Capture the cell that displays the provided text and extract its (x, y) central coordinate. 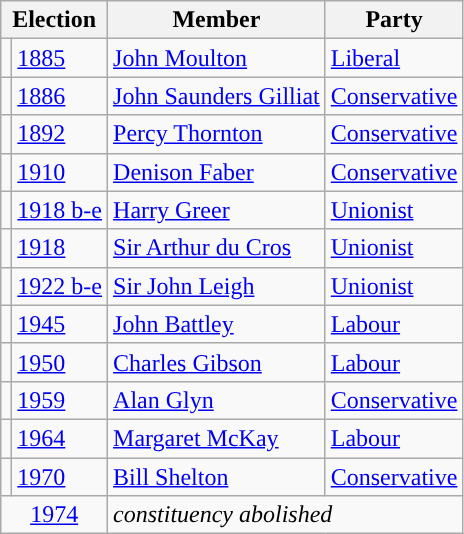
1892 (60, 134)
Sir John Leigh (217, 286)
1959 (60, 400)
constituency abolished (286, 515)
Member (217, 20)
Denison Faber (217, 172)
Percy Thornton (217, 134)
Election (54, 20)
Charles Gibson (217, 362)
Harry Greer (217, 210)
1964 (60, 438)
John Saunders Gilliat (217, 96)
1885 (60, 58)
Bill Shelton (217, 477)
1974 (54, 515)
John Moulton (217, 58)
1886 (60, 96)
1945 (60, 324)
1950 (60, 362)
John Battley (217, 324)
1918 (60, 248)
Margaret McKay (217, 438)
1970 (60, 477)
1918 b-e (60, 210)
1922 b-e (60, 286)
Party (394, 20)
Liberal (394, 58)
Alan Glyn (217, 400)
1910 (60, 172)
Sir Arthur du Cros (217, 248)
